Identify which cell holds the provided text, then report its (X, Y) central coordinate. 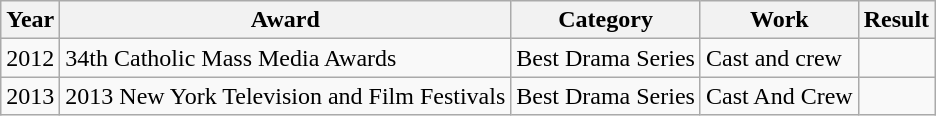
Cast And Crew (779, 96)
2012 (30, 58)
Result (896, 20)
Cast and crew (779, 58)
Award (286, 20)
2013 (30, 96)
Year (30, 20)
2013 New York Television and Film Festivals (286, 96)
Category (606, 20)
Work (779, 20)
34th Catholic Mass Media Awards (286, 58)
